Identify which cell holds the provided text, then report its (x, y) central coordinate. 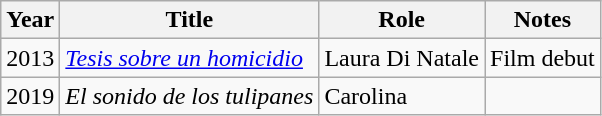
Title (190, 20)
Laura Di Natale (402, 58)
Film debut (543, 58)
2013 (30, 58)
Role (402, 20)
2019 (30, 96)
Notes (543, 20)
Year (30, 20)
Carolina (402, 96)
El sonido de los tulipanes (190, 96)
Tesis sobre un homicidio (190, 58)
